From the cell containing the given text, extract its center point as (x, y) coordinate. 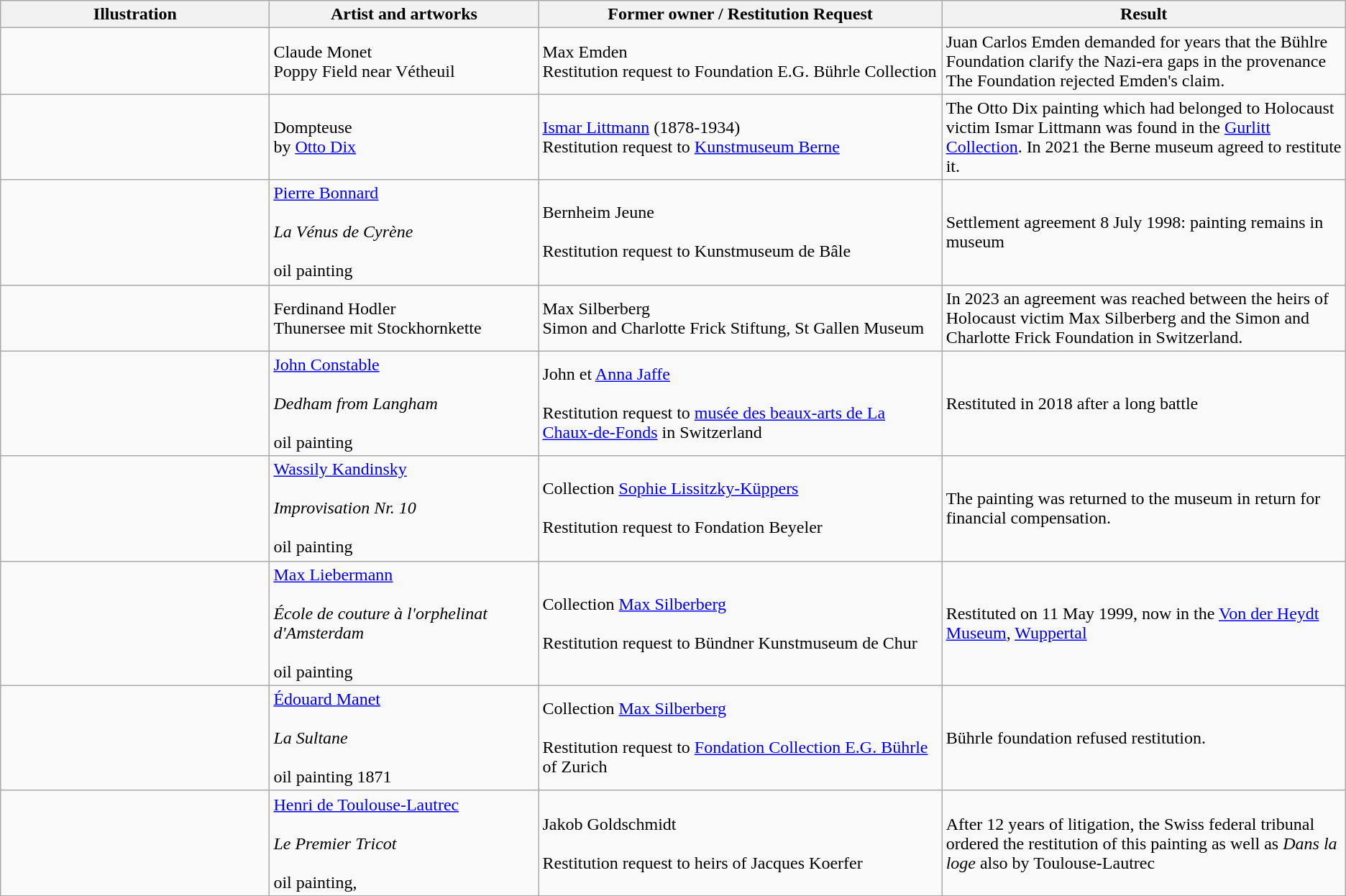
Max SilberbergSimon and Charlotte Frick Stiftung, St Gallen Museum (741, 318)
After 12 years of litigation, the Swiss federal tribunal ordered the restitution of this painting as well as Dans la loge also by Toulouse-Lautrec (1143, 843)
Artist and artworks (404, 14)
In 2023 an agreement was reached between the heirs of Holocaust victim Max Silberberg and the Simon and Charlotte Frick Foundation in Switzerland. (1143, 318)
Bernheim JeuneRestitution request to Kunstmuseum de Bâle (741, 232)
Ferdinand HodlerThunersee mit Stockhornkette (404, 318)
Restituted in 2018 after a long battle (1143, 403)
Pierre BonnardLa Vénus de Cyrèneoil painting (404, 232)
Collection Max SilberbergRestitution request to Bündner Kunstmuseum de Chur (741, 623)
Jakob GoldschmidtRestitution request to heirs of Jacques Koerfer (741, 843)
Result (1143, 14)
Henri de Toulouse-LautrecLe Premier Tricotoil painting, (404, 843)
John et Anna JaffeRestitution request to musée des beaux-arts de La Chaux-de-Fonds in Switzerland (741, 403)
Illustration (135, 14)
John ConstableDedham from Langhamoil painting (404, 403)
Juan Carlos Emden demanded for years that the Bühlre Foundation clarify the Nazi-era gaps in the provenance The Foundation rejected Emden's claim. (1143, 61)
Collection Sophie Lissitzky-KüppersRestitution request to Fondation Beyeler (741, 508)
The painting was returned to the museum in return for financial compensation. (1143, 508)
Max EmdenRestitution request to Foundation E.G. Bührle Collection (741, 61)
Max LiebermannÉcole de couture à l'orphelinat d'Amsterdamoil painting (404, 623)
Restituted on 11 May 1999, now in the Von der Heydt Museum, Wuppertal (1143, 623)
Bührle foundation refused restitution. (1143, 738)
Claude MonetPoppy Field near Vétheuil (404, 61)
Wassily KandinskyImprovisation Nr. 10oil painting (404, 508)
Collection Max SilberbergRestitution request to Fondation Collection E.G. Bührle of Zurich (741, 738)
Settlement agreement 8 July 1998: painting remains in museum (1143, 232)
Dompteuseby Otto Dix (404, 137)
Ismar Littmann (1878-1934)Restitution request to Kunstmuseum Berne (741, 137)
Former owner / Restitution Request (741, 14)
Édouard ManetLa Sultaneoil painting 1871 (404, 738)
